Output the (x, y) coordinate of the center of the cell containing the given text.  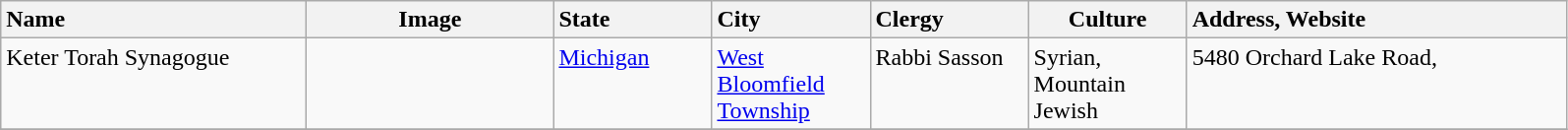
Address, Website (1376, 20)
Clergy (950, 20)
Keter Torah Synagogue (153, 84)
State (633, 20)
Syrian, Mountain Jewish (1107, 84)
5480 Orchard Lake Road, (1376, 84)
Rabbi Sasson (950, 84)
Culture (1107, 20)
Michigan (633, 84)
Name (153, 20)
Image (431, 20)
West Bloomfield Township (790, 84)
City (790, 20)
